Find where the given text appears and provide that cell's center as (X, Y) coordinate. 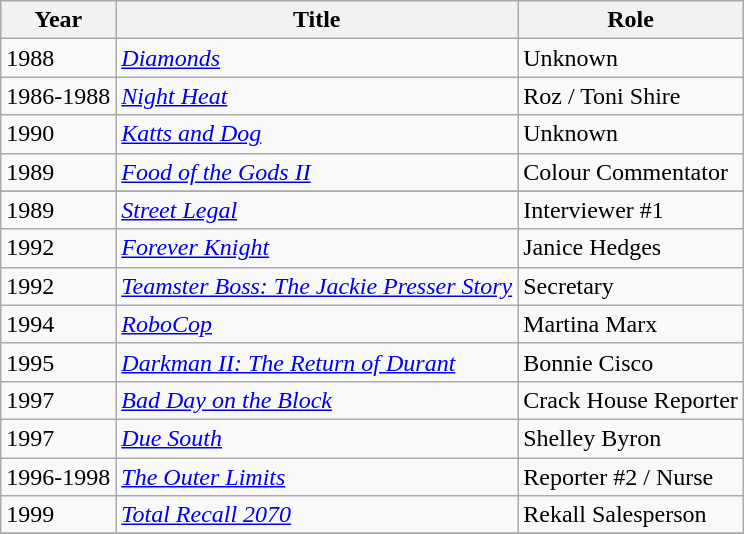
Interviewer #1 (631, 210)
Due South (317, 438)
Bonnie Cisco (631, 362)
Roz / Toni Shire (631, 96)
Rekall Salesperson (631, 515)
1988 (58, 58)
Martina Marx (631, 324)
Role (631, 20)
Colour Commentator (631, 172)
Title (317, 20)
Food of the Gods II (317, 172)
Bad Day on the Block (317, 400)
Year (58, 20)
1990 (58, 134)
1995 (58, 362)
Forever Knight (317, 248)
Reporter #2 / Nurse (631, 477)
1994 (58, 324)
Night Heat (317, 96)
Street Legal (317, 210)
1996-1998 (58, 477)
Janice Hedges (631, 248)
Darkman II: The Return of Durant (317, 362)
Secretary (631, 286)
Diamonds (317, 58)
1999 (58, 515)
RoboCop (317, 324)
The Outer Limits (317, 477)
1986-1988 (58, 96)
Teamster Boss: The Jackie Presser Story (317, 286)
Shelley Byron (631, 438)
Total Recall 2070 (317, 515)
Katts and Dog (317, 134)
Crack House Reporter (631, 400)
